Detect which cell encompasses the target text, then output its (x, y) center coordinate. 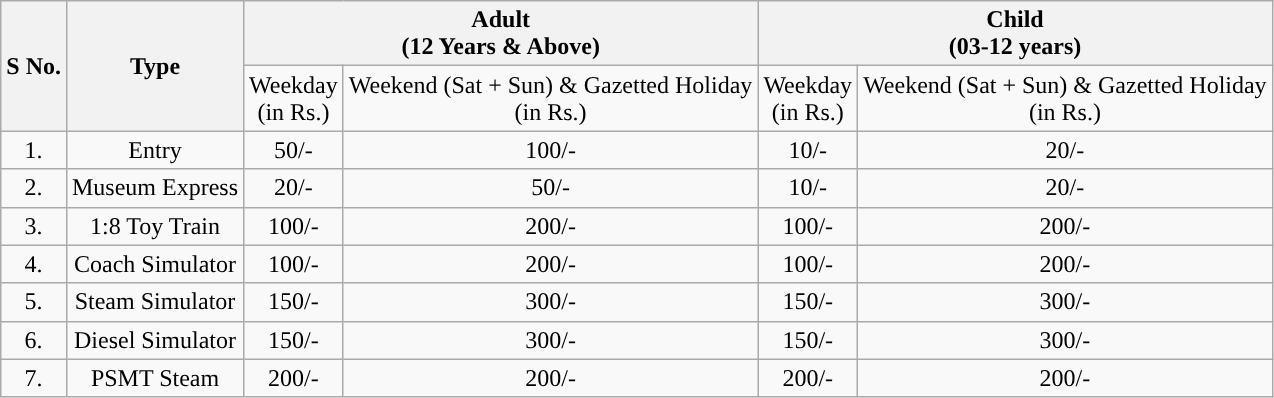
5. (34, 302)
Entry (154, 150)
6. (34, 340)
Museum Express (154, 188)
7. (34, 378)
1:8 Toy Train (154, 226)
2. (34, 188)
3. (34, 226)
Adult(12 Years & Above) (501, 34)
Diesel Simulator (154, 340)
Steam Simulator (154, 302)
PSMT Steam (154, 378)
4. (34, 264)
Coach Simulator (154, 264)
Type (154, 66)
S No. (34, 66)
Child(03-12 years) (1015, 34)
1. (34, 150)
